Identify which cell holds the provided text, then report its (X, Y) central coordinate. 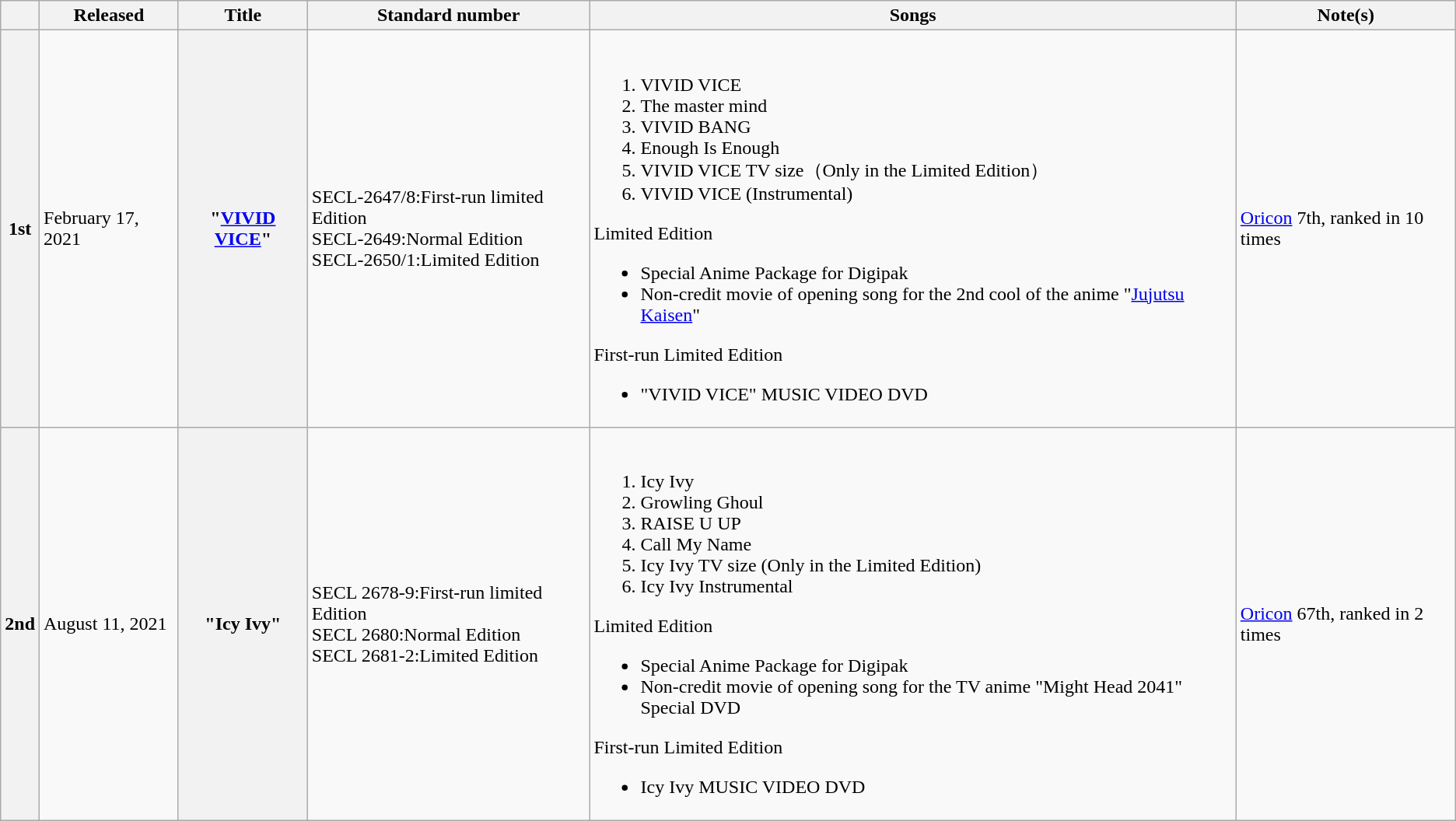
"VIVID VICE" (243, 229)
SECL-2647/8:First-run limited EditionSECL-2649:Normal EditionSECL-2650/1:Limited Edition (448, 229)
1st (20, 229)
2nd (20, 624)
Standard number (448, 16)
Title (243, 16)
February 17, 2021 (109, 229)
Released (109, 16)
Oricon 7th, ranked in 10 times (1346, 229)
"Icy Ivy" (243, 624)
SECL 2678-9:First-run limited EditionSECL 2680:Normal EditionSECL 2681-2:Limited Edition (448, 624)
August 11, 2021 (109, 624)
Note(s) (1346, 16)
Oricon 67th, ranked in 2 times (1346, 624)
Songs (913, 16)
